Determine the (x, y) coordinate at the center of the cell enclosing the given text.  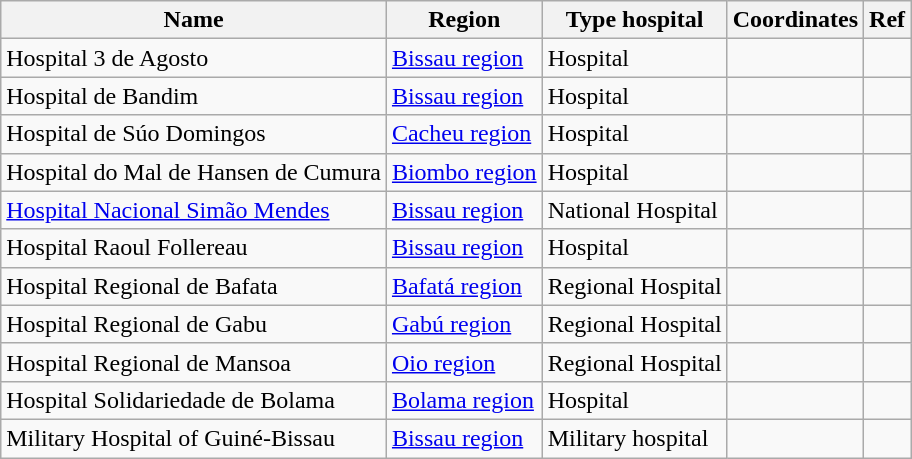
Hospital Regional de Gabu (194, 324)
Type hospital (634, 20)
Gabú region (464, 324)
Oio region (464, 362)
Ref (888, 20)
Cacheu region (464, 134)
Hospital Raoul Follereau (194, 248)
Hospital Solidariedade de Bolama (194, 400)
Bolama region (464, 400)
Region (464, 20)
Bafatá region (464, 286)
Hospital de Bandim (194, 96)
Hospital Regional de Mansoa (194, 362)
Hospital Nacional Simão Mendes (194, 210)
Hospital 3 de Agosto (194, 58)
Coordinates (795, 20)
Hospital do Mal de Hansen de Cumura (194, 172)
Military Hospital of Guiné-Bissau (194, 438)
Military hospital (634, 438)
Hospital de Súo Domingos (194, 134)
National Hospital (634, 210)
Name (194, 20)
Biombo region (464, 172)
Hospital Regional de Bafata (194, 286)
